Return (x, y) of the center of cell containing provided text 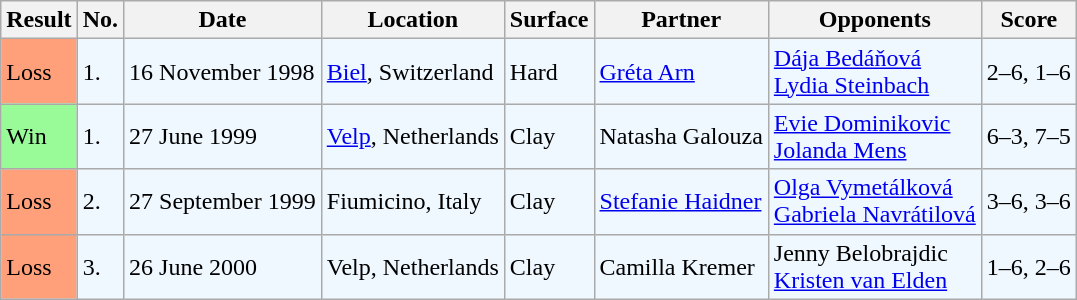
2. (100, 202)
Score (1028, 20)
26 June 2000 (223, 266)
2–6, 1–6 (1028, 72)
Gréta Arn (681, 72)
Natasha Galouza (681, 136)
Olga Vymetálková Gabriela Navrátilová (874, 202)
Evie Dominikovic Jolanda Mens (874, 136)
Surface (549, 20)
Hard (549, 72)
Biel, Switzerland (412, 72)
Result (39, 20)
Location (412, 20)
6–3, 7–5 (1028, 136)
16 November 1998 (223, 72)
Jenny Belobrajdic Kristen van Elden (874, 266)
27 June 1999 (223, 136)
Partner (681, 20)
3–6, 3–6 (1028, 202)
Opponents (874, 20)
1–6, 2–6 (1028, 266)
Camilla Kremer (681, 266)
Date (223, 20)
Fiumicino, Italy (412, 202)
Stefanie Haidner (681, 202)
Dája Bedáňová Lydia Steinbach (874, 72)
No. (100, 20)
Win (39, 136)
27 September 1999 (223, 202)
3. (100, 266)
